From the cell containing the given text, extract its center point as [X, Y] coordinate. 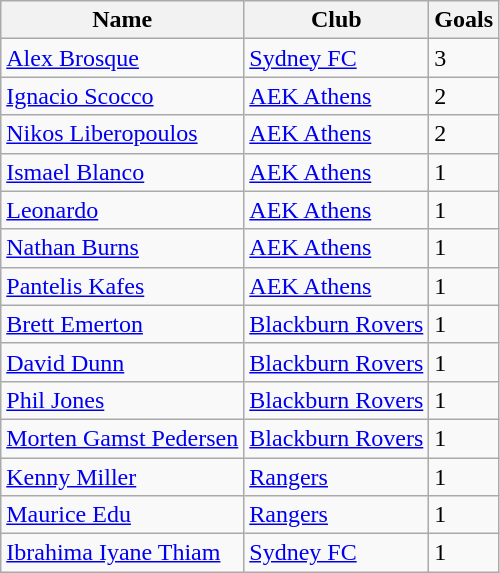
Phil Jones [122, 400]
3 [464, 58]
Leonardo [122, 210]
Alex Brosque [122, 58]
Nathan Burns [122, 248]
Maurice Edu [122, 515]
Kenny Miller [122, 477]
Ignacio Scocco [122, 96]
Brett Emerton [122, 324]
Name [122, 20]
David Dunn [122, 362]
Pantelis Kafes [122, 286]
Nikos Liberopoulos [122, 134]
Goals [464, 20]
Ibrahima Iyane Thiam [122, 553]
Ismael Blanco [122, 172]
Club [336, 20]
Morten Gamst Pedersen [122, 438]
